Provide the (x, y) coordinate of the cell's center where the given text is located.  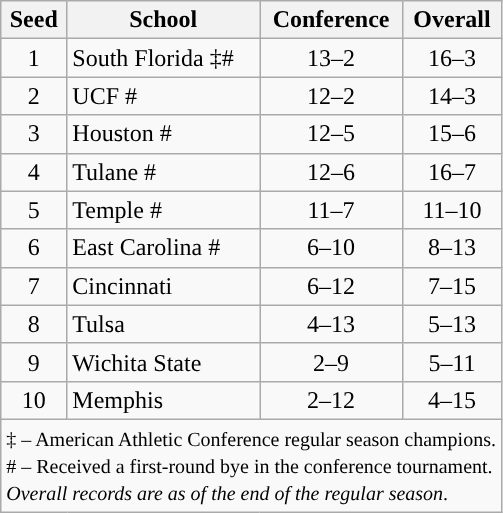
South Florida ‡# (164, 58)
Temple # (164, 210)
16–3 (452, 58)
8–13 (452, 248)
Houston # (164, 134)
Tulane # (164, 172)
14–3 (452, 96)
7–15 (452, 286)
UCF # (164, 96)
2 (34, 96)
6–12 (332, 286)
Seed (34, 20)
11–7 (332, 210)
12–2 (332, 96)
9 (34, 362)
Conference (332, 20)
12–5 (332, 134)
3 (34, 134)
East Carolina # (164, 248)
4 (34, 172)
5–11 (452, 362)
15–6 (452, 134)
1 (34, 58)
5–13 (452, 324)
Overall (452, 20)
6 (34, 248)
11–10 (452, 210)
2–12 (332, 400)
12–6 (332, 172)
16–7 (452, 172)
4–13 (332, 324)
13–2 (332, 58)
8 (34, 324)
Wichita State (164, 362)
7 (34, 286)
5 (34, 210)
School (164, 20)
6–10 (332, 248)
Cincinnati (164, 286)
Memphis (164, 400)
2–9 (332, 362)
4–15 (452, 400)
10 (34, 400)
Tulsa (164, 324)
